Detect which cell encompasses the target text, then output its (X, Y) center coordinate. 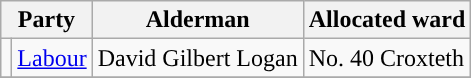
Labour (52, 58)
No. 40 Croxteth (387, 58)
Allocated ward (387, 20)
Party (46, 20)
Alderman (198, 20)
David Gilbert Logan (198, 58)
